Extract the [X, Y] coordinate from the center of the cell holding the provided text.  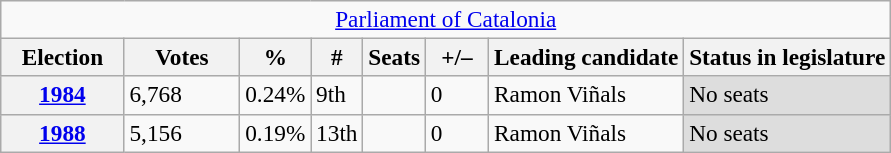
0.19% [276, 133]
9th [337, 95]
Election [62, 57]
Status in legislature [788, 57]
1988 [62, 133]
# [337, 57]
Seats [394, 57]
Votes [182, 57]
% [276, 57]
Parliament of Catalonia [446, 19]
+/– [456, 57]
6,768 [182, 95]
13th [337, 133]
5,156 [182, 133]
1984 [62, 95]
Leading candidate [586, 57]
0.24% [276, 95]
